Extract the (X, Y) coordinate from the center of the cell holding the provided text.  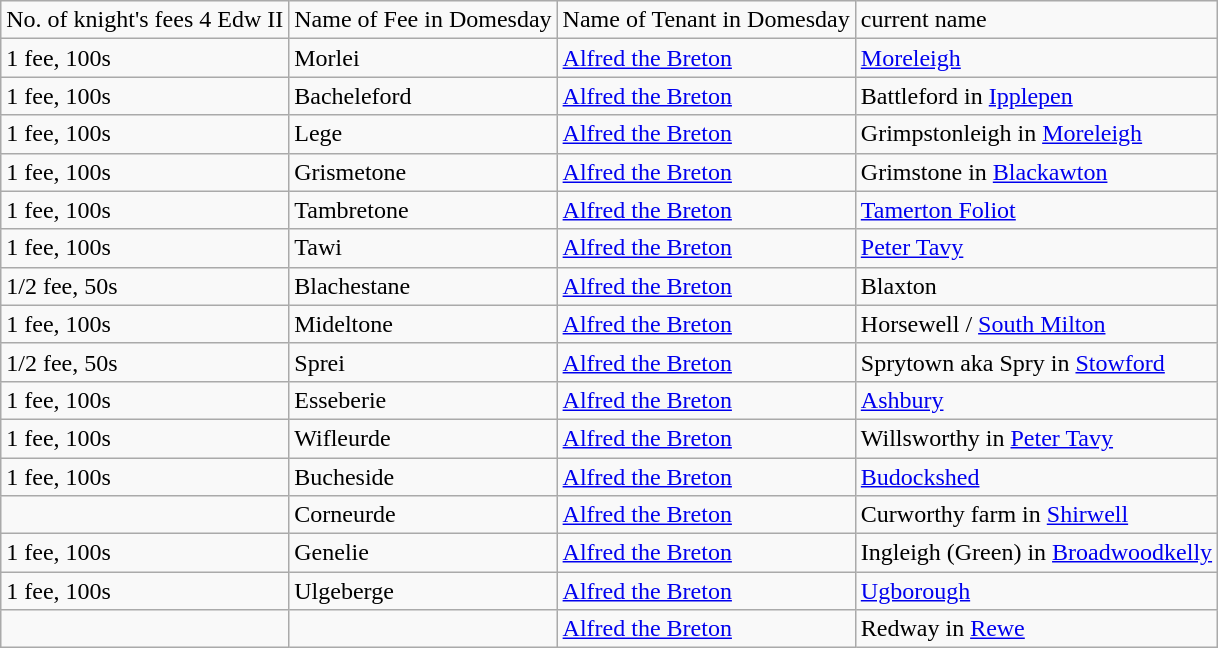
Ingleigh (Green) in Broadwoodkelly (1036, 553)
Peter Tavy (1036, 248)
Redway in Rewe (1036, 629)
Grismetone (423, 172)
Tawi (423, 248)
Blachestane (423, 286)
Esseberie (423, 400)
Mideltone (423, 324)
Budockshed (1036, 477)
Blaxton (1036, 286)
No. of knight's fees 4 Edw II (145, 20)
Name of Fee in Domesday (423, 20)
Sprei (423, 362)
Willsworthy in Peter Tavy (1036, 438)
Curworthy farm in Shirwell (1036, 515)
Moreleigh (1036, 58)
Bucheside (423, 477)
Bacheleford (423, 96)
Genelie (423, 553)
Morlei (423, 58)
Grimpstonleigh in Moreleigh (1036, 134)
Ashbury (1036, 400)
Tambretone (423, 210)
current name (1036, 20)
Corneurde (423, 515)
Ugborough (1036, 591)
Grimstone in Blackawton (1036, 172)
Lege (423, 134)
Battleford in Ipplepen (1036, 96)
Tamerton Foliot (1036, 210)
Name of Tenant in Domesday (706, 20)
Horsewell / South Milton (1036, 324)
Wifleurde (423, 438)
Sprytown aka Spry in Stowford (1036, 362)
Ulgeberge (423, 591)
